Pinpoint the cell where the given text exists, returning its [x, y] midpoint coordinate. 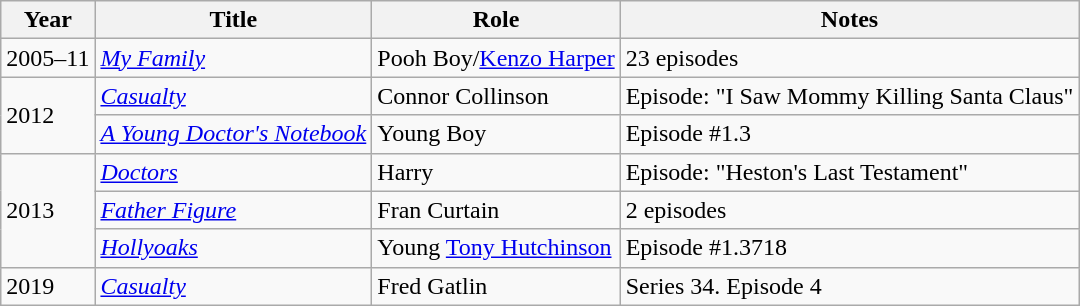
Harry [496, 172]
Young Boy [496, 134]
2 episodes [850, 210]
2013 [48, 210]
Fred Gatlin [496, 286]
23 episodes [850, 58]
Fran Curtain [496, 210]
Episode #1.3718 [850, 248]
Series 34. Episode 4 [850, 286]
Hollyoaks [234, 248]
2012 [48, 115]
2005–11 [48, 58]
Doctors [234, 172]
Episode: "I Saw Mommy Killing Santa Claus" [850, 96]
Pooh Boy/Kenzo Harper [496, 58]
Role [496, 20]
Father Figure [234, 210]
My Family [234, 58]
A Young Doctor's Notebook [234, 134]
Year [48, 20]
Notes [850, 20]
Young Tony Hutchinson [496, 248]
Connor Collinson [496, 96]
Episode: "Heston's Last Testament" [850, 172]
Title [234, 20]
Episode #1.3 [850, 134]
2019 [48, 286]
